Detect which cell encompasses the target text, then output its (x, y) center coordinate. 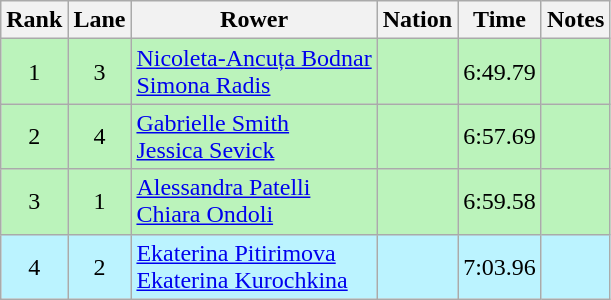
Ekaterina PitirimovaEkaterina Kurochkina (254, 266)
Rower (254, 20)
Notes (575, 20)
Alessandra PatelliChiara Ondoli (254, 202)
Gabrielle SmithJessica Sevick (254, 136)
Time (500, 20)
6:57.69 (500, 136)
Nicoleta-Ancuța BodnarSimona Radis (254, 72)
Nation (417, 20)
7:03.96 (500, 266)
Rank (34, 20)
6:49.79 (500, 72)
Lane (100, 20)
6:59.58 (500, 202)
